Capture the cell that displays the provided text and extract its (X, Y) central coordinate. 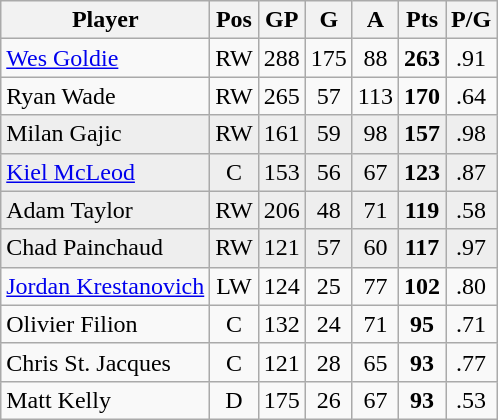
Milan Gajic (106, 134)
P/G (472, 20)
Adam Taylor (106, 210)
60 (375, 248)
Pts (422, 20)
Chris St. Jacques (106, 362)
95 (422, 324)
59 (328, 134)
Wes Goldie (106, 58)
Kiel McLeod (106, 172)
124 (282, 286)
D (234, 400)
Olivier Filion (106, 324)
.87 (472, 172)
G (328, 20)
28 (328, 362)
157 (422, 134)
170 (422, 96)
.80 (472, 286)
.91 (472, 58)
88 (375, 58)
206 (282, 210)
65 (375, 362)
Player (106, 20)
Matt Kelly (106, 400)
.77 (472, 362)
102 (422, 286)
263 (422, 58)
Ryan Wade (106, 96)
161 (282, 134)
56 (328, 172)
.98 (472, 134)
GP (282, 20)
26 (328, 400)
24 (328, 324)
.64 (472, 96)
Pos (234, 20)
.58 (472, 210)
132 (282, 324)
A (375, 20)
77 (375, 286)
153 (282, 172)
117 (422, 248)
Jordan Krestanovich (106, 286)
48 (328, 210)
.97 (472, 248)
113 (375, 96)
LW (234, 286)
288 (282, 58)
98 (375, 134)
25 (328, 286)
123 (422, 172)
265 (282, 96)
.71 (472, 324)
Chad Painchaud (106, 248)
.53 (472, 400)
119 (422, 210)
